Locate the cell with the specified text and output its (X, Y) center coordinate. 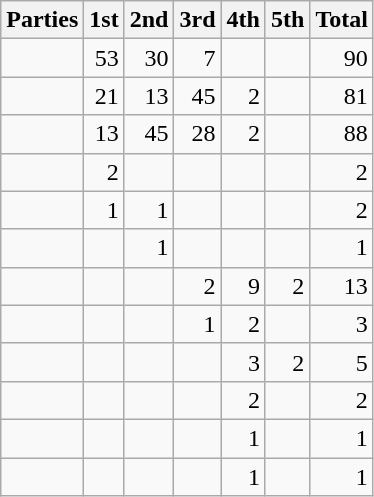
1st (104, 20)
Parties (42, 20)
30 (149, 58)
9 (243, 286)
7 (198, 58)
4th (243, 20)
28 (198, 134)
90 (342, 58)
88 (342, 134)
53 (104, 58)
81 (342, 96)
21 (104, 96)
5th (287, 20)
3rd (198, 20)
2nd (149, 20)
Total (342, 20)
5 (342, 362)
